Search for the cell housing the specified text and yield its [X, Y] center coordinate. 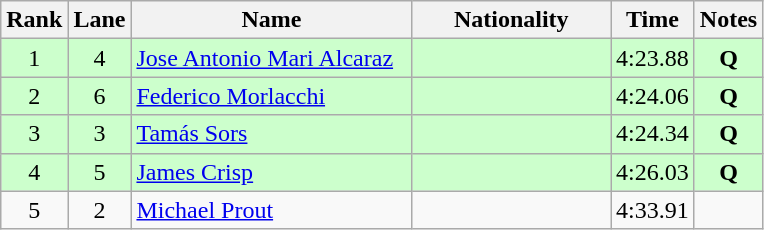
Michael Prout [272, 210]
4:24.06 [653, 96]
1 [34, 58]
4:26.03 [653, 172]
Tamás Sors [272, 134]
Lane [100, 20]
Jose Antonio Mari Alcaraz [272, 58]
James Crisp [272, 172]
Name [272, 20]
4:23.88 [653, 58]
Nationality [512, 20]
Rank [34, 20]
6 [100, 96]
Notes [728, 20]
Federico Morlacchi [272, 96]
4:24.34 [653, 134]
4:33.91 [653, 210]
Time [653, 20]
